Return the [x, y] coordinate for the center point of the cell that contains the specified text.  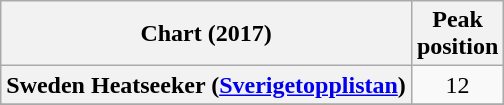
12 [457, 85]
Sweden Heatseeker (Sverigetopplistan) [206, 85]
Peak position [457, 34]
Chart (2017) [206, 34]
